Find where the given text appears and provide that cell's center as [x, y] coordinate. 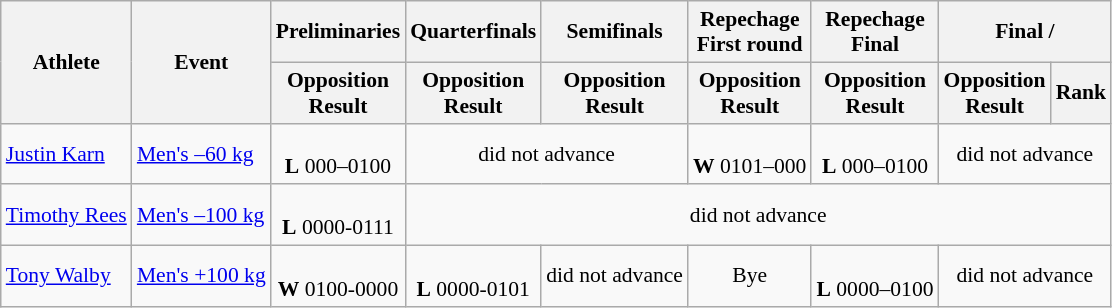
Preliminaries [338, 32]
Quarterfinals [473, 32]
Semifinals [614, 32]
Final / [1026, 32]
RepechageFirst round [750, 32]
Rank [1082, 92]
Tony Walby [66, 276]
L 0000-0101 [473, 276]
RepechageFinal [874, 32]
Men's +100 kg [202, 276]
W 0101–000 [750, 154]
Event [202, 62]
W 0100-0000 [338, 276]
L 0000–0100 [874, 276]
Men's –100 kg [202, 216]
Athlete [66, 62]
Men's –60 kg [202, 154]
Timothy Rees [66, 216]
Justin Karn [66, 154]
L 0000-0111 [338, 216]
Bye [750, 276]
